Detect which cell encompasses the target text, then output its (X, Y) center coordinate. 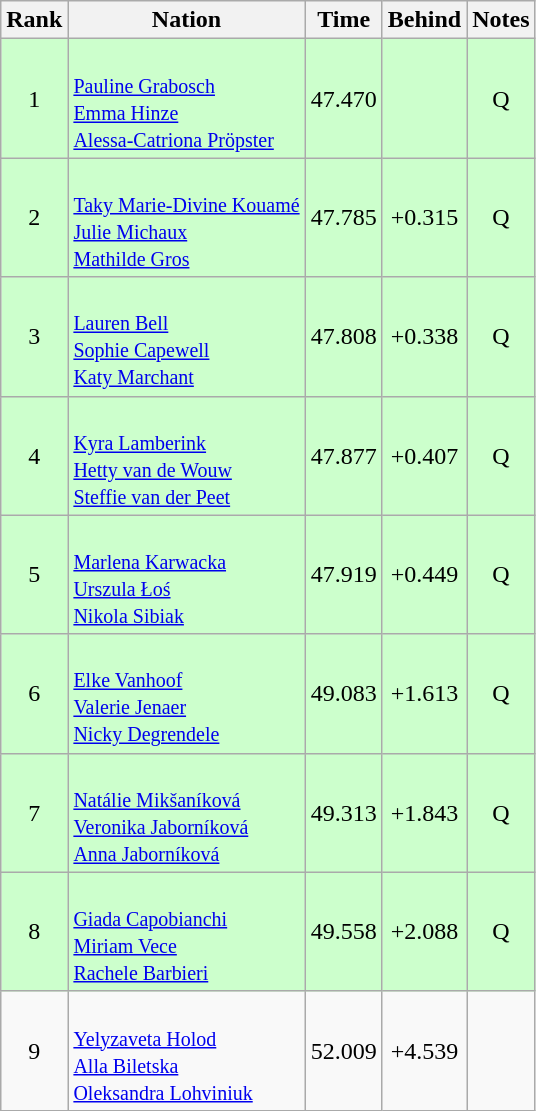
47.919 (344, 574)
3 (34, 336)
47.470 (344, 98)
Notes (501, 20)
9 (34, 1050)
5 (34, 574)
Yelyzaveta HolodAlla BiletskaOleksandra Lohviniuk (186, 1050)
+1.613 (424, 694)
+0.449 (424, 574)
Time (344, 20)
8 (34, 932)
47.877 (344, 456)
Kyra LamberinkHetty van de WouwSteffie van der Peet (186, 456)
+4.539 (424, 1050)
Elke VanhoofValerie JenaerNicky Degrendele (186, 694)
Natálie MikšaníkováVeronika JaborníkováAnna Jaborníková (186, 812)
4 (34, 456)
Marlena KarwackaUrszula ŁośNikola Sibiak (186, 574)
52.009 (344, 1050)
6 (34, 694)
+0.315 (424, 218)
7 (34, 812)
Lauren BellSophie CapewellKaty Marchant (186, 336)
+0.407 (424, 456)
Giada CapobianchiMiriam VeceRachele Barbieri (186, 932)
1 (34, 98)
Taky Marie-Divine KouaméJulie MichauxMathilde Gros (186, 218)
Rank (34, 20)
49.083 (344, 694)
47.808 (344, 336)
Pauline GraboschEmma HinzeAlessa-Catriona Pröpster (186, 98)
+0.338 (424, 336)
49.313 (344, 812)
47.785 (344, 218)
2 (34, 218)
+2.088 (424, 932)
Nation (186, 20)
Behind (424, 20)
+1.843 (424, 812)
49.558 (344, 932)
